Provide the (X, Y) coordinate of the cell's center where the given text is located.  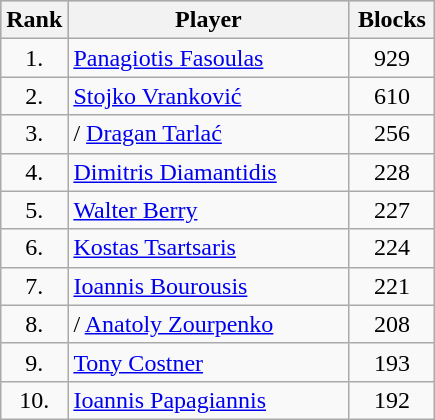
/ Dragan Tarlać (208, 134)
1. (34, 58)
227 (392, 210)
Blocks (392, 20)
10. (34, 400)
4. (34, 172)
610 (392, 96)
193 (392, 362)
8. (34, 324)
Panagiotis Fasoulas (208, 58)
6. (34, 248)
256 (392, 134)
929 (392, 58)
192 (392, 400)
2. (34, 96)
Ioannis Papagiannis (208, 400)
228 (392, 172)
Walter Berry (208, 210)
224 (392, 248)
/ Anatoly Zourpenko (208, 324)
9. (34, 362)
Ioannis Bourousis (208, 286)
7. (34, 286)
Stojko Vranković (208, 96)
Tony Costner (208, 362)
Dimitris Diamantidis (208, 172)
Player (208, 20)
221 (392, 286)
Kostas Tsartsaris (208, 248)
5. (34, 210)
3. (34, 134)
208 (392, 324)
Rank (34, 20)
